Locate the cell with the specified text and output its (x, y) center coordinate. 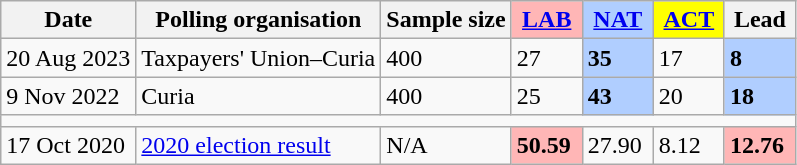
18 (760, 96)
LAB (546, 20)
NAT (618, 20)
Date (68, 20)
20 Aug 2023 (68, 58)
2020 election result (258, 145)
Sample size (446, 20)
12.76 (760, 145)
Taxpayers' Union–Curia (258, 58)
25 (546, 96)
8.12 (688, 145)
27.90 (618, 145)
17 (688, 58)
Polling organisation (258, 20)
27 (546, 58)
Lead (760, 20)
17 Oct 2020 (68, 145)
Curia (258, 96)
8 (760, 58)
N/A (446, 145)
35 (618, 58)
20 (688, 96)
ACT (688, 20)
9 Nov 2022 (68, 96)
43 (618, 96)
50.59 (546, 145)
